Find where the given text appears and provide that cell's center as (X, Y) coordinate. 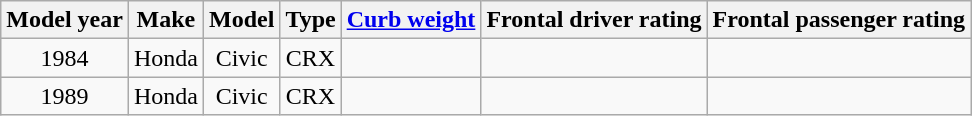
Make (166, 20)
Curb weight (411, 20)
Frontal driver rating (594, 20)
1984 (65, 58)
Frontal passenger rating (839, 20)
1989 (65, 96)
Model year (65, 20)
Model (241, 20)
Type (310, 20)
